Return the [X, Y] coordinate for the center point of the cell that contains the specified text.  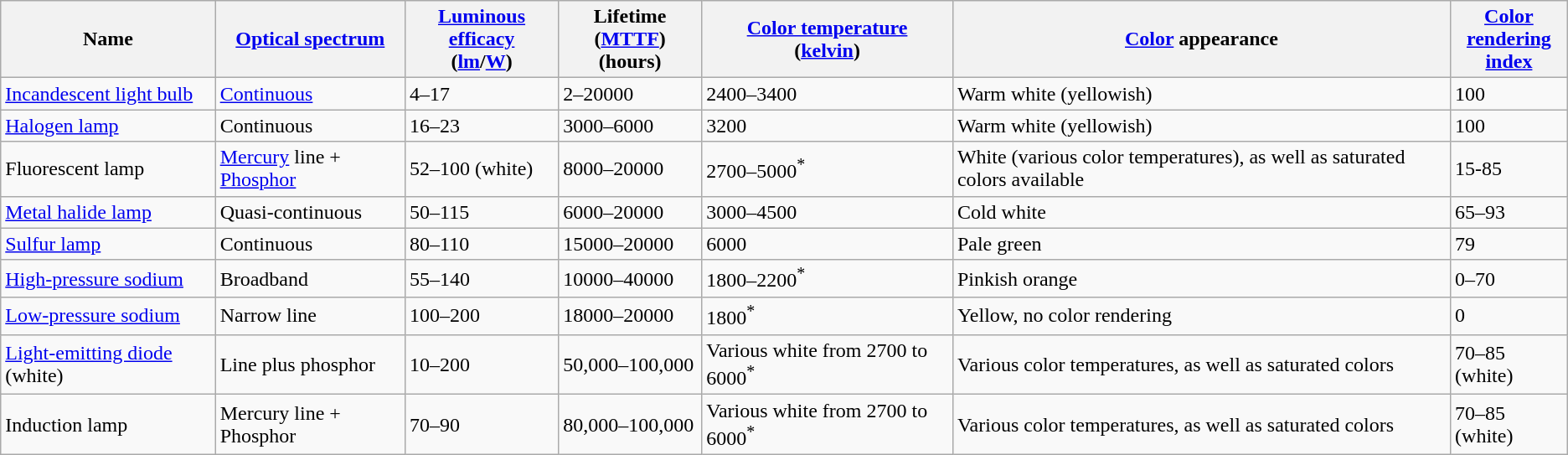
Pinkish orange [1201, 278]
Broadband [310, 278]
10000–40000 [630, 278]
Lifetime (MTTF)(hours) [630, 39]
Color appearance [1201, 39]
Halogen lamp [108, 126]
Low-pressure sodium [108, 317]
1800–2200* [828, 278]
Cold white [1201, 212]
Sulfur lamp [108, 244]
Line plus phosphor [310, 365]
Light-emitting diode (white) [108, 365]
80–110 [481, 244]
3000–6000 [630, 126]
0–70 [1509, 278]
6000 [828, 244]
2–20000 [630, 94]
15-85 [1509, 169]
70–90 [481, 425]
55–140 [481, 278]
50–115 [481, 212]
4–17 [481, 94]
100–200 [481, 317]
15000–20000 [630, 244]
Luminous efficacy(lm/W) [481, 39]
Name [108, 39]
50,000–100,000 [630, 365]
Pale green [1201, 244]
Colorrenderingindex [1509, 39]
1800* [828, 317]
2700–5000* [828, 169]
80,000–100,000 [630, 425]
3000–4500 [828, 212]
Quasi-continuous [310, 212]
Induction lamp [108, 425]
Incandescent light bulb [108, 94]
10–200 [481, 365]
High-pressure sodium [108, 278]
2400–3400 [828, 94]
Narrow line [310, 317]
52–100 (white) [481, 169]
Optical spectrum [310, 39]
8000–20000 [630, 169]
Color temperature(kelvin) [828, 39]
0 [1509, 317]
6000–20000 [630, 212]
3200 [828, 126]
16–23 [481, 126]
Yellow, no color rendering [1201, 317]
White (various color temperatures), as well as saturated colors available [1201, 169]
Metal halide lamp [108, 212]
65–93 [1509, 212]
Fluorescent lamp [108, 169]
18000–20000 [630, 317]
79 [1509, 244]
